Provide the (X, Y) coordinate of the cell's center where the given text is located.  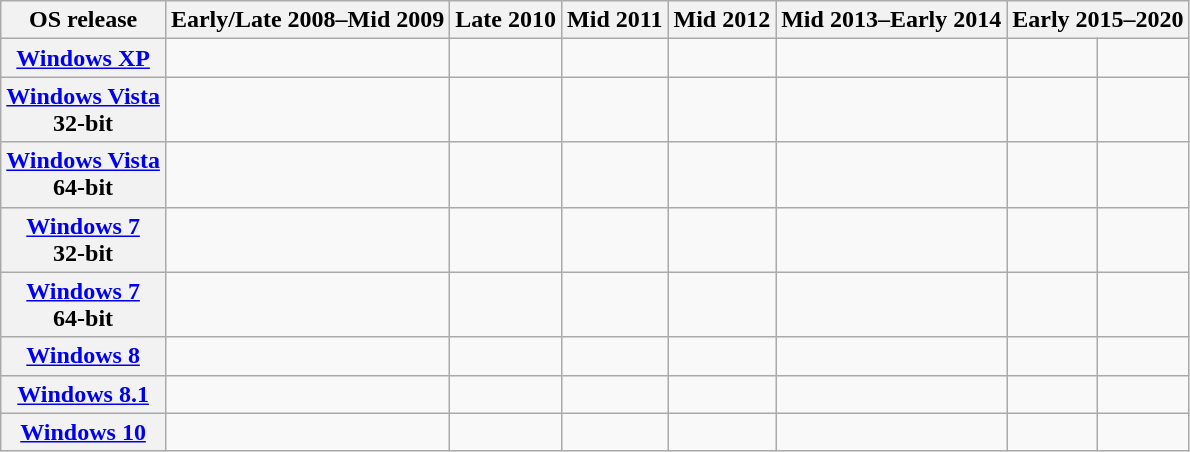
Mid 2011 (615, 20)
Windows 8 (84, 356)
Early 2015–2020 (1098, 20)
Windows 8.1 (84, 394)
Windows 10 (84, 432)
Windows Vista64-bit (84, 174)
Mid 2013–Early 2014 (892, 20)
OS release (84, 20)
Early/Late 2008–Mid 2009 (307, 20)
Late 2010 (506, 20)
Windows XP (84, 58)
Mid 2012 (722, 20)
Windows 732-bit (84, 240)
Windows 764-bit (84, 304)
Windows Vista32-bit (84, 110)
